Detect which cell encompasses the target text, then output its [X, Y] center coordinate. 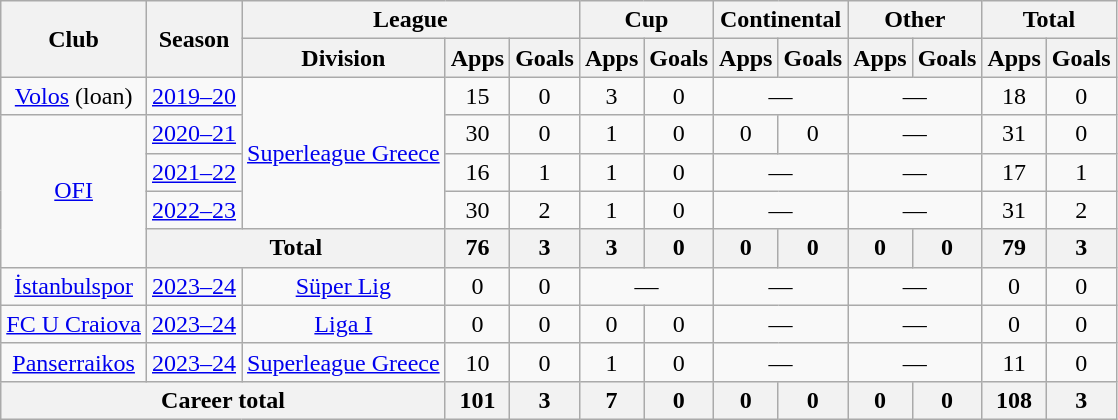
79 [1014, 248]
18 [1014, 96]
Süper Lig [344, 286]
16 [477, 172]
Panserraikos [74, 362]
7 [611, 400]
İstanbulspor [74, 286]
OFI [74, 191]
Cup [646, 20]
Volos (loan) [74, 96]
101 [477, 400]
Other [915, 20]
Division [344, 58]
League [411, 20]
11 [1014, 362]
Season [194, 39]
2022–23 [194, 210]
17 [1014, 172]
10 [477, 362]
2019–20 [194, 96]
Career total [223, 400]
108 [1014, 400]
Continental [781, 20]
2021–22 [194, 172]
Club [74, 39]
FC U Craiova [74, 324]
15 [477, 96]
76 [477, 248]
Liga I [344, 324]
2020–21 [194, 134]
